Search for the cell housing the specified text and yield its (x, y) center coordinate. 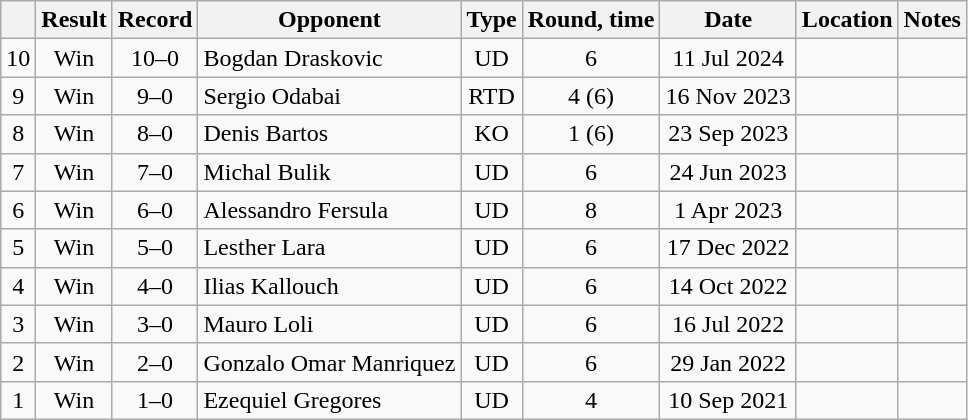
Alessandro Fersula (330, 210)
Notes (932, 20)
Sergio Odabai (330, 96)
KO (492, 134)
4–0 (155, 286)
4 (6) (591, 96)
Opponent (330, 20)
16 Nov 2023 (728, 96)
Lesther Lara (330, 248)
Result (74, 20)
14 Oct 2022 (728, 286)
8–0 (155, 134)
Ilias Kallouch (330, 286)
3 (18, 324)
1 (18, 400)
Type (492, 20)
Location (847, 20)
2 (18, 362)
6–0 (155, 210)
Gonzalo Omar Manriquez (330, 362)
Record (155, 20)
Denis Bartos (330, 134)
Bogdan Draskovic (330, 58)
RTD (492, 96)
10 Sep 2021 (728, 400)
1 (6) (591, 134)
7 (18, 172)
Michal Bulik (330, 172)
Ezequiel Gregores (330, 400)
17 Dec 2022 (728, 248)
Mauro Loli (330, 324)
5 (18, 248)
16 Jul 2022 (728, 324)
11 Jul 2024 (728, 58)
5–0 (155, 248)
3–0 (155, 324)
1–0 (155, 400)
29 Jan 2022 (728, 362)
9 (18, 96)
10 (18, 58)
10–0 (155, 58)
9–0 (155, 96)
2–0 (155, 362)
24 Jun 2023 (728, 172)
1 Apr 2023 (728, 210)
Round, time (591, 20)
Date (728, 20)
7–0 (155, 172)
23 Sep 2023 (728, 134)
